Detect which cell encompasses the target text, then output its (x, y) center coordinate. 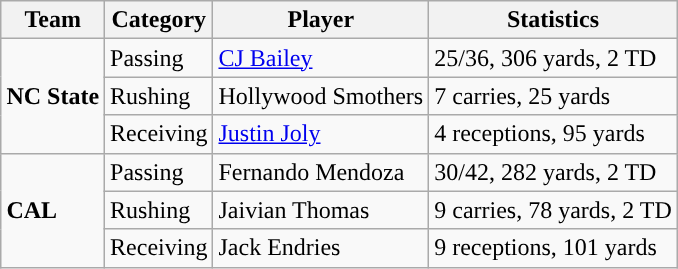
9 receptions, 101 yards (554, 248)
Team (53, 20)
Justin Joly (321, 134)
CJ Bailey (321, 58)
CAL (53, 210)
Jaivian Thomas (321, 210)
Fernando Mendoza (321, 172)
7 carries, 25 yards (554, 96)
Statistics (554, 20)
Hollywood Smothers (321, 96)
Category (159, 20)
Player (321, 20)
4 receptions, 95 yards (554, 134)
9 carries, 78 yards, 2 TD (554, 210)
30/42, 282 yards, 2 TD (554, 172)
25/36, 306 yards, 2 TD (554, 58)
Jack Endries (321, 248)
NC State (53, 96)
